Search for the cell housing the specified text and yield its [X, Y] center coordinate. 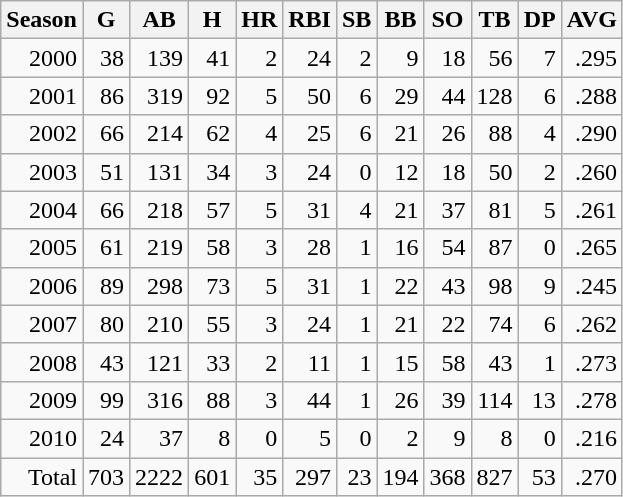
73 [212, 286]
74 [494, 324]
210 [160, 324]
TB [494, 20]
.290 [592, 134]
34 [212, 172]
55 [212, 324]
194 [400, 477]
G [106, 20]
86 [106, 96]
2005 [42, 248]
2002 [42, 134]
89 [106, 286]
297 [310, 477]
.261 [592, 210]
2009 [42, 400]
2004 [42, 210]
16 [400, 248]
39 [448, 400]
.273 [592, 362]
.265 [592, 248]
99 [106, 400]
368 [448, 477]
128 [494, 96]
827 [494, 477]
15 [400, 362]
61 [106, 248]
81 [494, 210]
38 [106, 58]
316 [160, 400]
2010 [42, 438]
BB [400, 20]
2222 [160, 477]
51 [106, 172]
AVG [592, 20]
11 [310, 362]
298 [160, 286]
SO [448, 20]
RBI [310, 20]
80 [106, 324]
601 [212, 477]
98 [494, 286]
.295 [592, 58]
131 [160, 172]
.270 [592, 477]
.216 [592, 438]
121 [160, 362]
H [212, 20]
319 [160, 96]
41 [212, 58]
12 [400, 172]
53 [540, 477]
7 [540, 58]
218 [160, 210]
AB [160, 20]
2008 [42, 362]
703 [106, 477]
28 [310, 248]
29 [400, 96]
219 [160, 248]
2001 [42, 96]
214 [160, 134]
114 [494, 400]
35 [260, 477]
DP [540, 20]
HR [260, 20]
2003 [42, 172]
Season [42, 20]
2007 [42, 324]
2006 [42, 286]
92 [212, 96]
54 [448, 248]
.262 [592, 324]
.278 [592, 400]
2000 [42, 58]
.288 [592, 96]
23 [356, 477]
13 [540, 400]
.245 [592, 286]
56 [494, 58]
33 [212, 362]
87 [494, 248]
139 [160, 58]
SB [356, 20]
62 [212, 134]
25 [310, 134]
.260 [592, 172]
Total [42, 477]
57 [212, 210]
